Identify which cell holds the provided text, then report its [x, y] central coordinate. 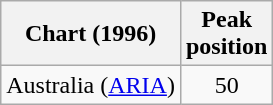
Peakposition [226, 34]
Chart (1996) [91, 34]
50 [226, 85]
Australia (ARIA) [91, 85]
